For the text-containing cell, return its midpoint in (X, Y) coordinate format. 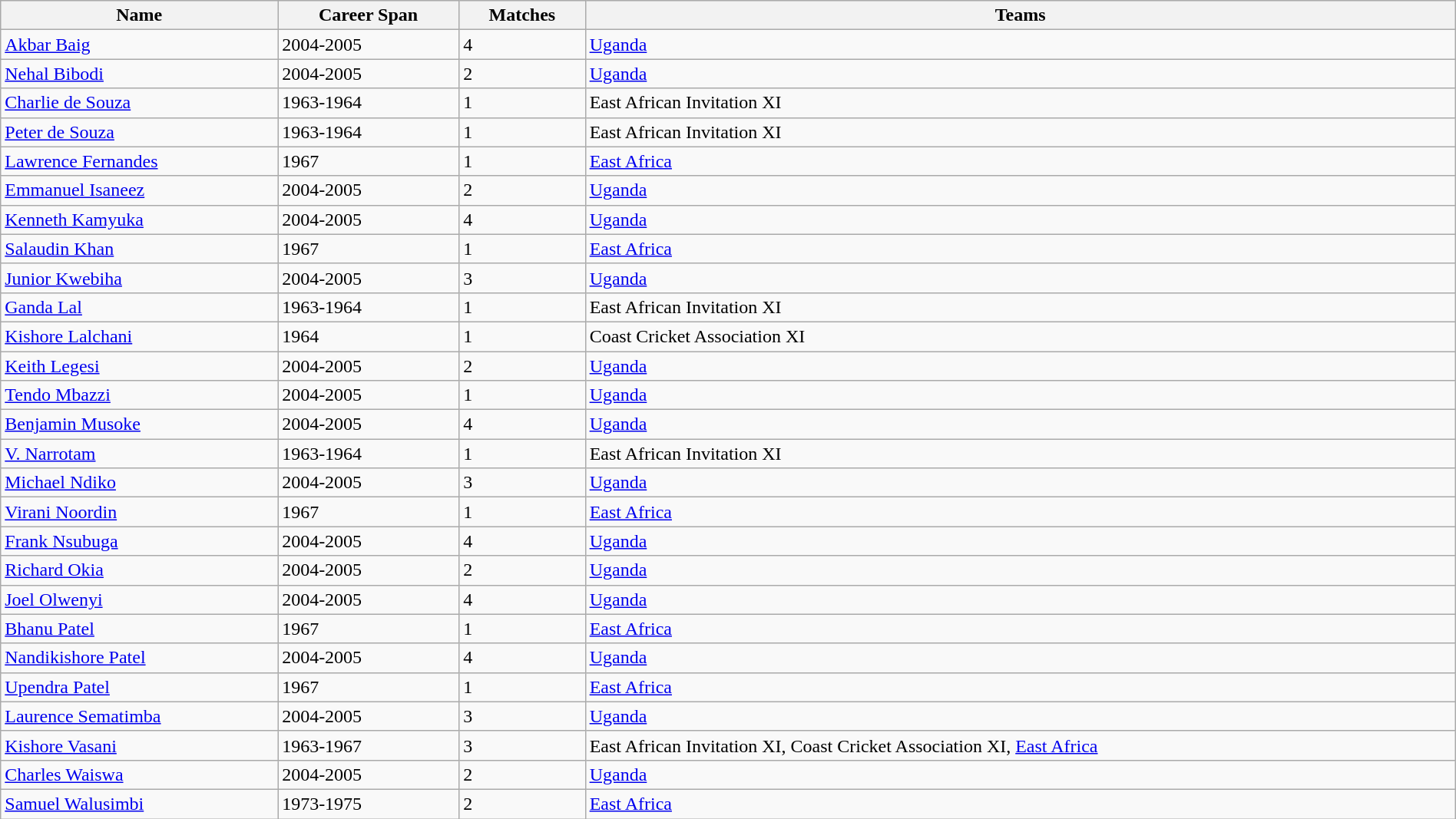
1963-1967 (369, 745)
Kishore Lalchani (140, 336)
Akbar Baig (140, 45)
Salaudin Khan (140, 249)
Coast Cricket Association XI (1020, 336)
Emmanuel Isaneez (140, 190)
Tendo Mbazzi (140, 395)
Nandikishore Patel (140, 658)
1964 (369, 336)
Charles Waiswa (140, 774)
Teams (1020, 15)
Career Span (369, 15)
Name (140, 15)
Kishore Vasani (140, 745)
Kenneth Kamyuka (140, 220)
Samuel Walusimbi (140, 804)
East African Invitation XI, Coast Cricket Association XI, East Africa (1020, 745)
Virani Noordin (140, 512)
Charlie de Souza (140, 103)
Matches (522, 15)
Nehal Bibodi (140, 74)
V. Narrotam (140, 454)
Bhanu Patel (140, 629)
Ganda Lal (140, 307)
1973-1975 (369, 804)
Upendra Patel (140, 687)
Joel Olwenyi (140, 599)
Richard Okia (140, 570)
Michael Ndiko (140, 483)
Peter de Souza (140, 132)
Frank Nsubuga (140, 541)
Laurence Sematimba (140, 716)
Junior Kwebiha (140, 278)
Keith Legesi (140, 366)
Lawrence Fernandes (140, 161)
Benjamin Musoke (140, 424)
